Identify which cell holds the provided text, then report its [x, y] central coordinate. 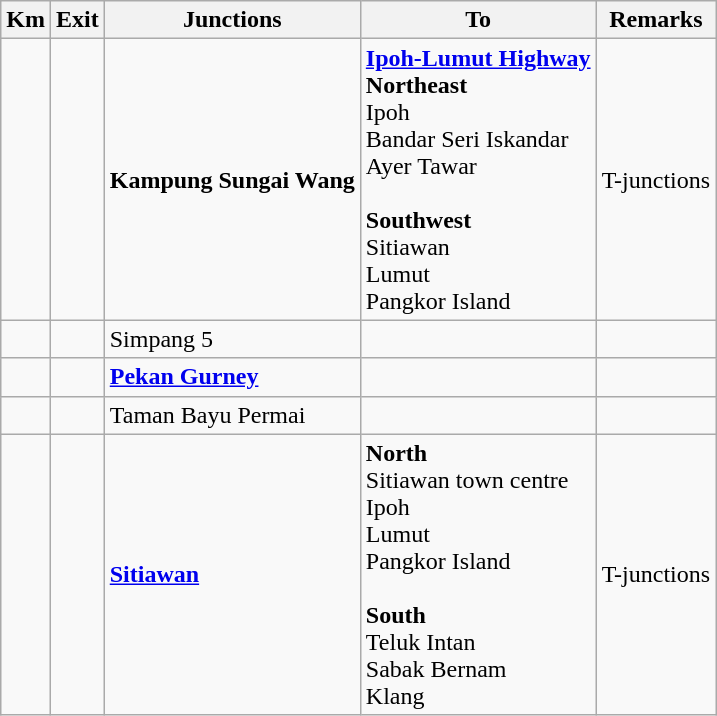
Junctions [232, 20]
Pekan Gurney [232, 377]
Simpang 5 [232, 339]
Ipoh-Lumut HighwayNortheastIpohBandar Seri IskandarAyer TawarSouthwestSitiawanLumutPangkor Island [478, 180]
Km [26, 20]
Sitiawan [232, 574]
Taman Bayu Permai [232, 415]
Remarks [656, 20]
Exit [77, 20]
North Sitiawan town centre Ipoh Lumut Pangkor IslandSouth Teluk Intan Sabak Bernam Klang [478, 574]
Kampung Sungai Wang [232, 180]
To [478, 20]
